Pinpoint the cell where the given text exists, returning its [X, Y] midpoint coordinate. 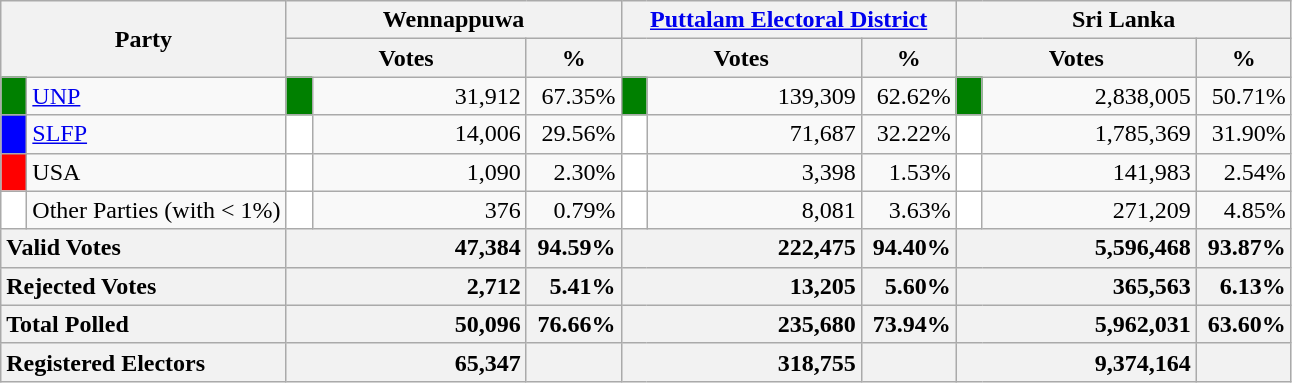
Sri Lanka [1124, 20]
376 [419, 210]
139,309 [754, 96]
Rejected Votes [144, 286]
31,912 [419, 96]
5,596,468 [1076, 248]
14,006 [419, 134]
47,384 [406, 248]
2,712 [406, 286]
141,983 [1089, 172]
76.66% [574, 324]
1,785,369 [1089, 134]
67.35% [574, 96]
3,398 [754, 172]
50,096 [406, 324]
6.13% [1244, 286]
2,838,005 [1089, 96]
2.30% [574, 172]
8,081 [754, 210]
32.22% [908, 134]
USA [156, 172]
29.56% [574, 134]
222,475 [741, 248]
65,347 [406, 362]
Other Parties (with < 1%) [156, 210]
5,962,031 [1076, 324]
Total Polled [144, 324]
5.60% [908, 286]
73.94% [908, 324]
Registered Electors [144, 362]
62.62% [908, 96]
5.41% [574, 286]
2.54% [1244, 172]
UNP [156, 96]
71,687 [754, 134]
Wennappuwa [454, 20]
9,374,164 [1076, 362]
Valid Votes [144, 248]
0.79% [574, 210]
94.59% [574, 248]
31.90% [1244, 134]
318,755 [741, 362]
93.87% [1244, 248]
3.63% [908, 210]
SLFP [156, 134]
235,680 [741, 324]
1,090 [419, 172]
63.60% [1244, 324]
13,205 [741, 286]
271,209 [1089, 210]
Puttalam Electoral District [788, 20]
Party [144, 39]
94.40% [908, 248]
4.85% [1244, 210]
50.71% [1244, 96]
1.53% [908, 172]
365,563 [1076, 286]
